Extract the [x, y] coordinate from the center of the cell holding the provided text.  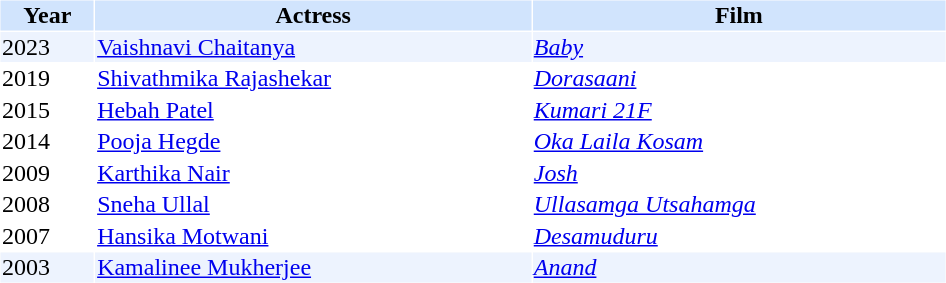
2003 [47, 267]
Ullasamga Utsahamga [738, 205]
2023 [47, 47]
2009 [47, 173]
Kamalinee Mukherjee [314, 267]
2007 [47, 236]
Dorasaani [738, 79]
2014 [47, 141]
Baby [738, 47]
Anand [738, 267]
Sneha Ullal [314, 205]
Hebah Patel [314, 110]
Film [738, 15]
Oka Laila Kosam [738, 141]
Pooja Hegde [314, 141]
Year [47, 15]
Shivathmika Rajashekar [314, 79]
Hansika Motwani [314, 236]
Karthika Nair [314, 173]
2019 [47, 79]
Vaishnavi Chaitanya [314, 47]
Kumari 21F [738, 110]
Josh [738, 173]
Actress [314, 15]
Desamuduru [738, 236]
2015 [47, 110]
2008 [47, 205]
